Return (X, Y) of the center of cell containing provided text 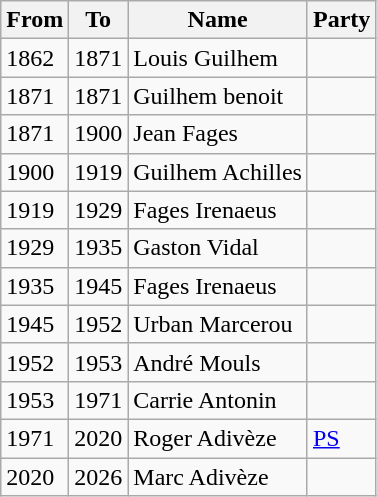
André Mouls (218, 362)
Guilhem benoit (218, 96)
Roger Adivèze (218, 438)
Guilhem Achilles (218, 172)
Jean Fages (218, 134)
Carrie Antonin (218, 400)
Urban Marcerou (218, 324)
Party (341, 20)
Gaston Vidal (218, 248)
Marc Adivèze (218, 477)
2026 (98, 477)
From (35, 20)
To (98, 20)
PS (341, 438)
Louis Guilhem (218, 58)
Name (218, 20)
1862 (35, 58)
